Identify which cell holds the provided text, then report its [X, Y] central coordinate. 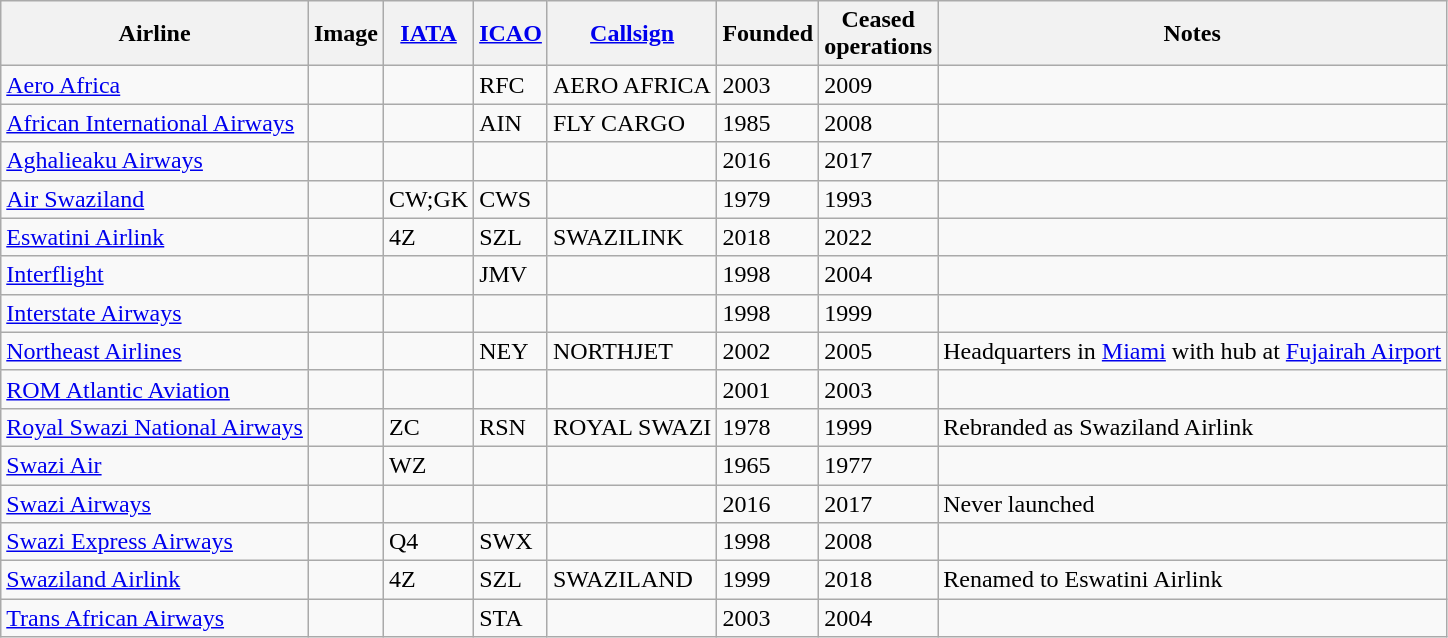
ROYAL SWAZI [632, 427]
SWAZILINK [632, 237]
1977 [878, 465]
2009 [878, 85]
Image [346, 34]
African International Airways [155, 123]
2022 [878, 237]
AIN [511, 123]
Aero Africa [155, 85]
RSN [511, 427]
Headquarters in Miami with hub at Fujairah Airport [1192, 351]
1978 [768, 427]
Ceasedoperations [878, 34]
WZ [428, 465]
ROM Atlantic Aviation [155, 389]
CW;GK [428, 199]
Aghalieaku Airways [155, 161]
Swaziland Airlink [155, 580]
Renamed to Eswatini Airlink [1192, 580]
Interstate Airways [155, 313]
Founded [768, 34]
CWS [511, 199]
Interflight [155, 275]
Callsign [632, 34]
1985 [768, 123]
Swazi Airways [155, 503]
ZC [428, 427]
2001 [768, 389]
Northeast Airlines [155, 351]
STA [511, 618]
RFC [511, 85]
ICAO [511, 34]
1965 [768, 465]
Trans African Airways [155, 618]
AERO AFRICA [632, 85]
2005 [878, 351]
Swazi Air [155, 465]
Airline [155, 34]
Rebranded as Swaziland Airlink [1192, 427]
Royal Swazi National Airways [155, 427]
FLY CARGO [632, 123]
SWAZILAND [632, 580]
Air Swaziland [155, 199]
Swazi Express Airways [155, 542]
Q4 [428, 542]
Never launched [1192, 503]
IATA [428, 34]
JMV [511, 275]
NORTHJET [632, 351]
2002 [768, 351]
1993 [878, 199]
1979 [768, 199]
Eswatini Airlink [155, 237]
Notes [1192, 34]
NEY [511, 351]
SWX [511, 542]
